Detect which cell encompasses the target text, then output its (x, y) center coordinate. 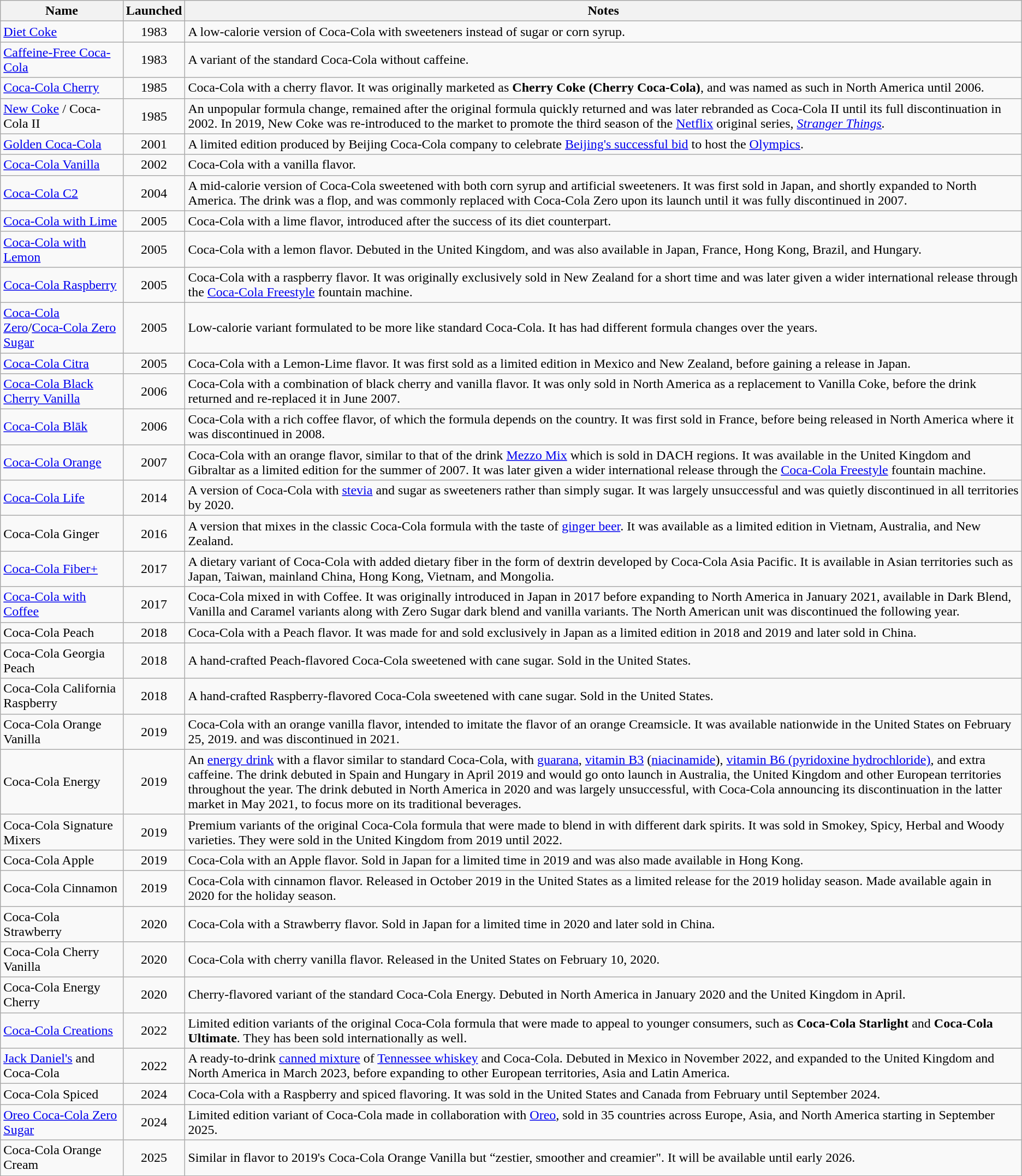
Coca-Cola Energy (62, 781)
Coca-Cola with Lemon (62, 249)
Coca-Cola Raspberry (62, 285)
A low-calorie version of Coca-Cola with sweeteners instead of sugar or corn syrup. (603, 32)
Coca-Cola Orange Cream (62, 1158)
Coca-Cola with a lemon flavor. Debuted in the United Kingdom, and was also available in Japan, France, Hong Kong, Brazil, and Hungary. (603, 249)
Coca-Cola with a cherry flavor. It was originally marketed as Cherry Coke (Cherry Coca-Cola), and was named as such in North America until 2006. (603, 88)
Coca-Cola Cinnamon (62, 888)
Coca-Cola Citra (62, 363)
Coca-Cola Fiber+ (62, 569)
Coca-Cola with a vanilla flavor. (603, 165)
Coca-Cola Life (62, 498)
Coca-Cola Ginger (62, 534)
Name (62, 11)
Coca-Cola with a lime flavor, introduced after the success of its diet counterpart. (603, 221)
Coca-Cola with a Strawberry flavor. Sold in Japan for a limited time in 2020 and later sold in China. (603, 923)
Diet Coke (62, 32)
A hand-crafted Raspberry-flavored Coca-Cola sweetened with cane sugar. Sold in the United States. (603, 696)
Coca-Cola Strawberry (62, 923)
Coca-Cola with Lime (62, 221)
Coca-Cola Orange Vanilla (62, 731)
Coca-Cola with a Lemon-Lime flavor. It was first sold as a limited edition in Mexico and New Zealand, before gaining a release in Japan. (603, 363)
Coca-Cola Signature Mixers (62, 832)
Coca-Cola C2 (62, 193)
Low-calorie variant formulated to be more like standard Coca-Cola. It has had different formula changes over the years. (603, 327)
Caffeine-Free Coca-Cola (62, 60)
Coca-Cola Zero/Coca-Cola Zero Sugar (62, 327)
Coca-Cola with Coffee (62, 605)
Notes (603, 11)
Golden Coca-Cola (62, 144)
Coca-Cola Creations (62, 1030)
Coca-Cola Georgia Peach (62, 660)
Coca-Cola California Raspberry (62, 696)
Coca-Cola Cherry (62, 88)
Jack Daniel's and Coca-Cola (62, 1066)
Coca-Cola Energy Cherry (62, 995)
Cherry-flavored variant of the standard Coca-Cola Energy. Debuted in North America in January 2020 and the United Kingdom in April. (603, 995)
New Coke / Coca-Cola II (62, 116)
A limited edition produced by Beijing Coca-Cola company to celebrate Beijing's successful bid to host the Olympics. (603, 144)
Coca-Cola with a Raspberry and spiced flavoring. It was sold in the United States and Canada from February until September 2024. (603, 1094)
2004 (154, 193)
Coca-Cola Black Cherry Vanilla (62, 392)
Coca-Cola Peach (62, 632)
2025 (154, 1158)
Similar in flavor to 2019's Coca-Cola Orange Vanilla but “zestier, smoother and creamier". It will be available until early 2026. (603, 1158)
A hand-crafted Peach-flavored Coca-Cola sweetened with cane sugar. Sold in the United States. (603, 660)
Coca-Cola Apple (62, 860)
Coca-Cola with an Apple flavor. Sold in Japan for a limited time in 2019 and was also made available in Hong Kong. (603, 860)
Coca-Cola Cherry Vanilla (62, 959)
Coca-Cola with cherry vanilla flavor. Released in the United States on February 10, 2020. (603, 959)
Coca-Cola Vanilla (62, 165)
Coca-Cola with a Peach flavor. It was made for and sold exclusively in Japan as a limited edition in 2018 and 2019 and later sold in China. (603, 632)
Coca-Cola Blāk (62, 427)
2007 (154, 463)
2001 (154, 144)
A variant of the standard Coca-Cola without caffeine. (603, 60)
Coca-Cola Spiced (62, 1094)
2002 (154, 165)
Launched (154, 11)
2016 (154, 534)
2014 (154, 498)
Coca-Cola Orange (62, 463)
Oreo Coca-Cola Zero Sugar (62, 1122)
